For the text-containing cell, return its midpoint in (X, Y) coordinate format. 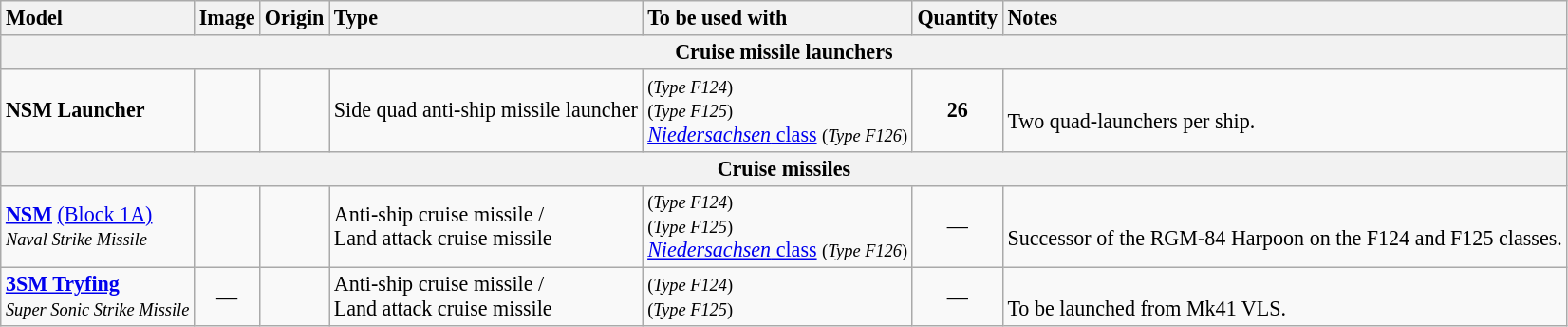
Notes (1285, 17)
Cruise missiles (784, 168)
NSM (Block 1A)Naval Strike Missile (98, 226)
3SM TryfingSuper Sonic Strike Missile (98, 297)
Type (486, 17)
Successor of the RGM-84 Harpoon on the F124 and F125 classes. (1285, 226)
Origin (294, 17)
Quantity (957, 17)
26 (957, 110)
To be used with (777, 17)
(Type F124) (Type F125) (777, 297)
Image (226, 17)
NSM Launcher (98, 110)
To be launched from Mk41 VLS. (1285, 297)
Model (98, 17)
Side quad anti-ship missile launcher (486, 110)
Cruise missile launchers (784, 51)
Two quad-launchers per ship. (1285, 110)
